Capture the cell that displays the provided text and extract its [x, y] central coordinate. 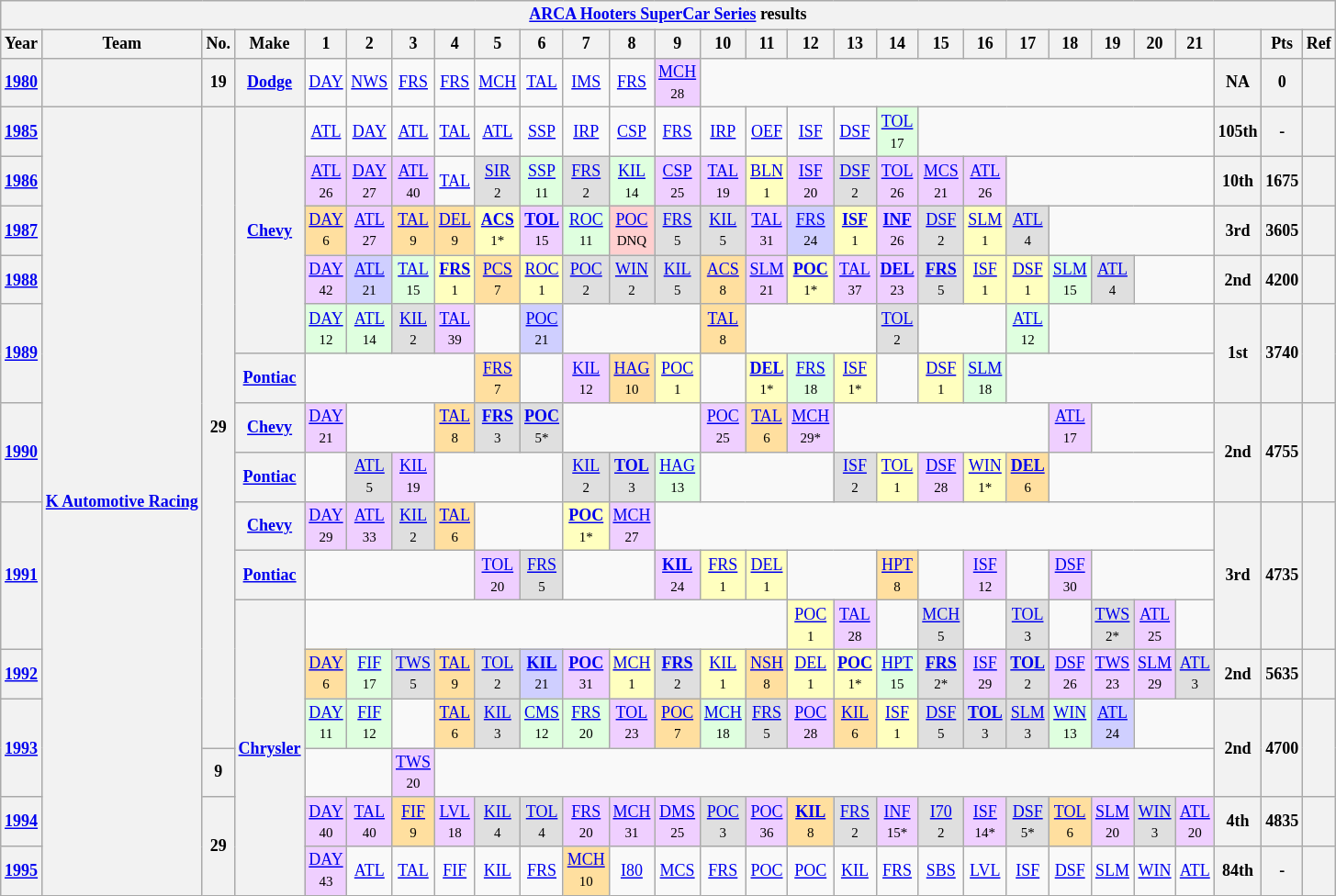
TAL40 [369, 822]
FIF12 [369, 723]
WIN3 [1155, 822]
ISF14* [985, 822]
17 [1027, 44]
4755 [1282, 452]
HPT15 [897, 674]
11 [767, 44]
Dodge [270, 83]
4 [455, 44]
0 [1282, 83]
ISF12 [985, 576]
MCH5 [941, 624]
ATL40 [413, 181]
KIL4 [498, 822]
13 [856, 44]
DAY43 [326, 871]
CSP [632, 132]
TWS2* [1113, 624]
ATL17 [1070, 428]
TAL15 [413, 280]
CSP25 [678, 181]
12 [811, 44]
KIL8 [811, 822]
ATL14 [369, 329]
TOL26 [897, 181]
POC7 [678, 723]
20 [1155, 44]
4835 [1282, 822]
1990 [22, 452]
1991 [22, 575]
KIL19 [413, 476]
TAL31 [767, 230]
DEL1* [767, 378]
OEF [767, 132]
FRS3 [498, 428]
TWS5 [413, 674]
16 [985, 44]
DAY40 [326, 822]
SLM20 [1113, 822]
4th [1238, 822]
IMS [586, 83]
3740 [1282, 353]
NA [1238, 83]
ROC11 [586, 230]
SLM18 [985, 378]
DSF26 [1070, 674]
TAL37 [856, 280]
ISF20 [811, 181]
21 [1195, 44]
1994 [22, 822]
TOL4 [542, 822]
FIF17 [369, 674]
DAY42 [326, 280]
POC31 [586, 674]
WIN2 [632, 280]
MCS [678, 871]
10th [1238, 181]
KIL3 [498, 723]
14 [897, 44]
MCH10 [586, 871]
ISF1* [856, 378]
4735 [1282, 575]
KIL14 [632, 181]
HAG13 [678, 476]
FRS24 [811, 230]
5 [498, 44]
POC25 [723, 428]
LVL18 [455, 822]
1986 [22, 181]
MCH31 [632, 822]
SBS [941, 871]
POC2 [586, 280]
1 [326, 44]
ARCA Hooters SuperCar Series results [668, 15]
ATL5 [369, 476]
FIF [455, 871]
ACS8 [723, 280]
TWS20 [413, 772]
ISF29 [985, 674]
HPT8 [897, 576]
SIR2 [498, 181]
MCH27 [632, 526]
ATL12 [1027, 329]
MCH28 [678, 83]
Team [121, 44]
SLM29 [1155, 674]
TOL1 [897, 476]
5635 [1282, 674]
ATL33 [369, 526]
15 [941, 44]
Make [270, 44]
1993 [22, 747]
DAY12 [326, 329]
1989 [22, 353]
LVL [985, 871]
PCS7 [498, 280]
ATL3 [1195, 674]
2 [369, 44]
KIL24 [678, 576]
105th [1238, 132]
3605 [1282, 230]
DAY21 [326, 428]
3 [413, 44]
ATL27 [369, 230]
18 [1070, 44]
DSF28 [941, 476]
DAY29 [326, 526]
1992 [22, 674]
DEL23 [897, 280]
Ref [1319, 44]
TWS23 [1113, 674]
DAY27 [369, 181]
POC5* [542, 428]
NSH8 [767, 674]
DEL9 [455, 230]
POC21 [542, 329]
BLN1 [767, 181]
WIN1* [985, 476]
FRS18 [811, 378]
8 [632, 44]
I702 [941, 822]
TOL17 [897, 132]
1st [1238, 353]
1980 [22, 83]
HAG10 [632, 378]
TAL28 [856, 624]
SLM15 [1070, 280]
DSF5* [1027, 822]
CMS12 [542, 723]
SLM [1113, 871]
MCH [498, 83]
ATL21 [369, 280]
1985 [22, 132]
Chrysler [270, 747]
4700 [1282, 747]
K Automotive Racing [121, 501]
MCH1 [632, 674]
TAL39 [455, 329]
FRS2* [941, 674]
1987 [22, 230]
No. [219, 44]
WIN13 [1070, 723]
FRS7 [498, 378]
7 [586, 44]
DEL6 [1027, 476]
Pts [1282, 44]
4200 [1282, 280]
SLM21 [767, 280]
1675 [1282, 181]
Year [22, 44]
6 [542, 44]
10 [723, 44]
POCDNQ [632, 230]
INF15* [897, 822]
POC28 [811, 723]
DAY11 [326, 723]
ATL25 [1155, 624]
84th [1238, 871]
DSF5 [941, 723]
SLM1 [985, 230]
INF26 [897, 230]
FIF9 [413, 822]
TOL23 [632, 723]
1995 [22, 871]
DSF30 [1070, 576]
MCH29* [811, 428]
MCS21 [941, 181]
TOL6 [1070, 822]
DMS25 [678, 822]
ATL24 [1113, 723]
KIL21 [542, 674]
KIL12 [586, 378]
MCH18 [723, 723]
TAL19 [723, 181]
POC3 [723, 822]
KIL1 [723, 674]
ISF2 [856, 476]
NWS [369, 83]
KIL6 [856, 723]
1988 [22, 280]
WIN [1155, 871]
TOL20 [498, 576]
SSP11 [542, 181]
ACS1* [498, 230]
ROC1 [542, 280]
POC36 [767, 822]
TOL15 [542, 230]
ATL20 [1195, 822]
SSP [542, 132]
I80 [632, 871]
SLM3 [1027, 723]
